Provide the (x, y) coordinate of the cell's center where the given text is located.  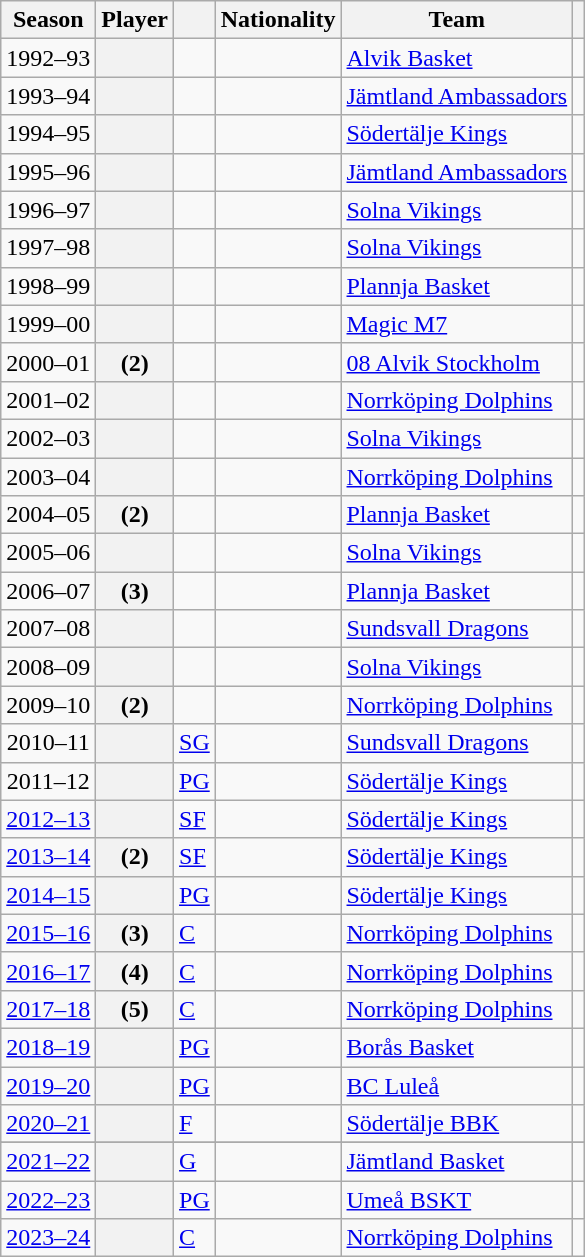
2003–04 (48, 477)
2019–20 (48, 1085)
Alvik Basket (457, 58)
(5) (135, 1009)
2022–23 (48, 1200)
2005–06 (48, 553)
2015–16 (48, 933)
2020–21 (48, 1124)
(4) (135, 971)
2006–07 (48, 591)
1998–99 (48, 286)
G (195, 1162)
08 Alvik Stockholm (457, 362)
2012–13 (48, 819)
2004–05 (48, 515)
SG (195, 743)
BC Luleå (457, 1085)
2023–24 (48, 1238)
2000–01 (48, 362)
Magic M7 (457, 324)
1992–93 (48, 58)
2017–18 (48, 1009)
Nationality (278, 20)
1993–94 (48, 96)
2014–15 (48, 895)
Jämtland Basket (457, 1162)
2021–22 (48, 1162)
Umeå BSKT (457, 1200)
2008–09 (48, 667)
Team (457, 20)
1999–00 (48, 324)
2013–14 (48, 857)
2007–08 (48, 629)
2018–19 (48, 1047)
F (195, 1124)
Borås Basket (457, 1047)
Season (48, 20)
2009–10 (48, 705)
Södertälje BBK (457, 1124)
1996–97 (48, 210)
1995–96 (48, 172)
2002–03 (48, 438)
1997–98 (48, 248)
2016–17 (48, 971)
2010–11 (48, 743)
Player (135, 20)
1994–95 (48, 134)
2001–02 (48, 400)
2011–12 (48, 781)
